Detect which cell encompasses the target text, then output its [x, y] center coordinate. 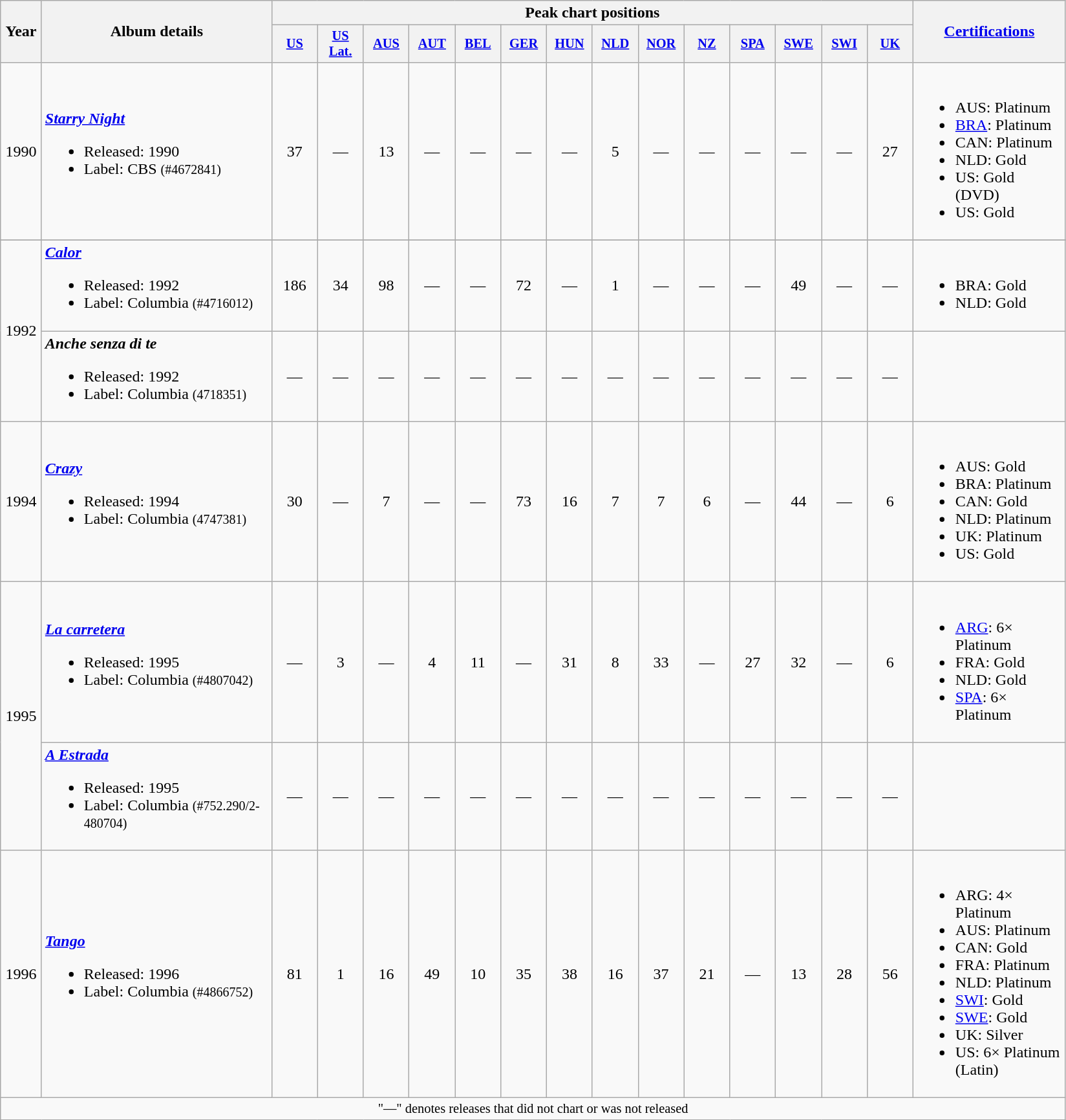
33 [661, 662]
1995 [21, 716]
8 [615, 662]
73 [524, 502]
SWE [799, 44]
AUS [387, 44]
Year [21, 32]
Peak chart positions [592, 13]
AUS: PlatinumBRA: PlatinumCAN: PlatinumNLD: GoldUS: Gold (DVD)US: Gold [989, 151]
10 [478, 974]
44 [799, 502]
Anche senza di teReleased: 1992Label: Columbia (4718351) [156, 376]
72 [524, 286]
NOR [661, 44]
Starry NightReleased: 1990Label: CBS (#4672841) [156, 151]
BRA: GoldNLD: Gold [989, 286]
ARG: 4× PlatinumAUS: PlatinumCAN: GoldFRA: PlatinumNLD: PlatinumSWI: GoldSWE: GoldUK: SilverUS: 6× Platinum (Latin) [989, 974]
Album details [156, 32]
HUN [569, 44]
11 [478, 662]
Certifications [989, 32]
UK [890, 44]
US Lat. [340, 44]
"—" denotes releases that did not chart or was not released [533, 1109]
81 [295, 974]
56 [890, 974]
CrazyReleased: 1994Label: Columbia (4747381) [156, 502]
AUT [432, 44]
30 [295, 502]
38 [569, 974]
3 [340, 662]
1996 [21, 974]
SWI [844, 44]
32 [799, 662]
TangoReleased: 1996Label: Columbia (#4866752) [156, 974]
4 [432, 662]
1994 [21, 502]
35 [524, 974]
21 [707, 974]
A EstradaReleased: 1995Label: Columbia (#752.290/2-480704) [156, 797]
SPA [752, 44]
1992 [21, 331]
AUS: GoldBRA: PlatinumCAN: GoldNLD: PlatinumUK: PlatinumUS: Gold [989, 502]
GER [524, 44]
ARG: 6× PlatinumFRA: GoldNLD: GoldSPA: 6× Platinum [989, 662]
98 [387, 286]
US [295, 44]
NLD [615, 44]
28 [844, 974]
186 [295, 286]
5 [615, 151]
NZ [707, 44]
1990 [21, 151]
CalorReleased: 1992Label: Columbia (#4716012) [156, 286]
La carreteraReleased: 1995Label: Columbia (#4807042) [156, 662]
34 [340, 286]
BEL [478, 44]
31 [569, 662]
